Output the [x, y] coordinate of the center of the cell containing the given text.  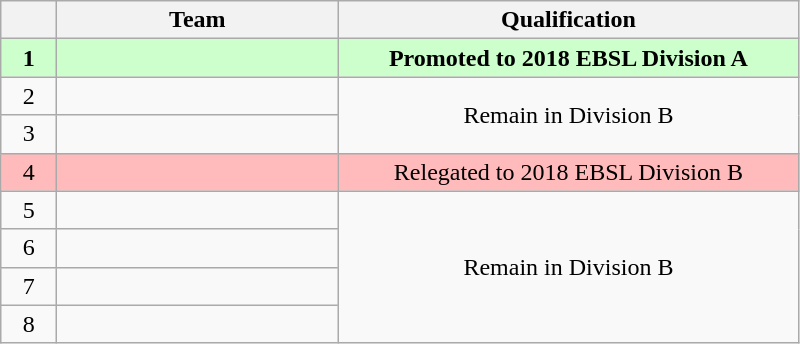
4 [29, 172]
3 [29, 134]
Promoted to 2018 EBSL Division A [568, 58]
7 [29, 286]
Qualification [568, 20]
2 [29, 96]
6 [29, 248]
1 [29, 58]
Team [198, 20]
8 [29, 324]
5 [29, 210]
Relegated to 2018 EBSL Division B [568, 172]
